From the cell containing the given text, extract its center point as [X, Y] coordinate. 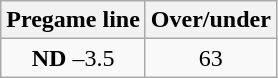
Pregame line [74, 20]
ND –3.5 [74, 58]
Over/under [210, 20]
63 [210, 58]
